For the text-containing cell, return its midpoint in [X, Y] coordinate format. 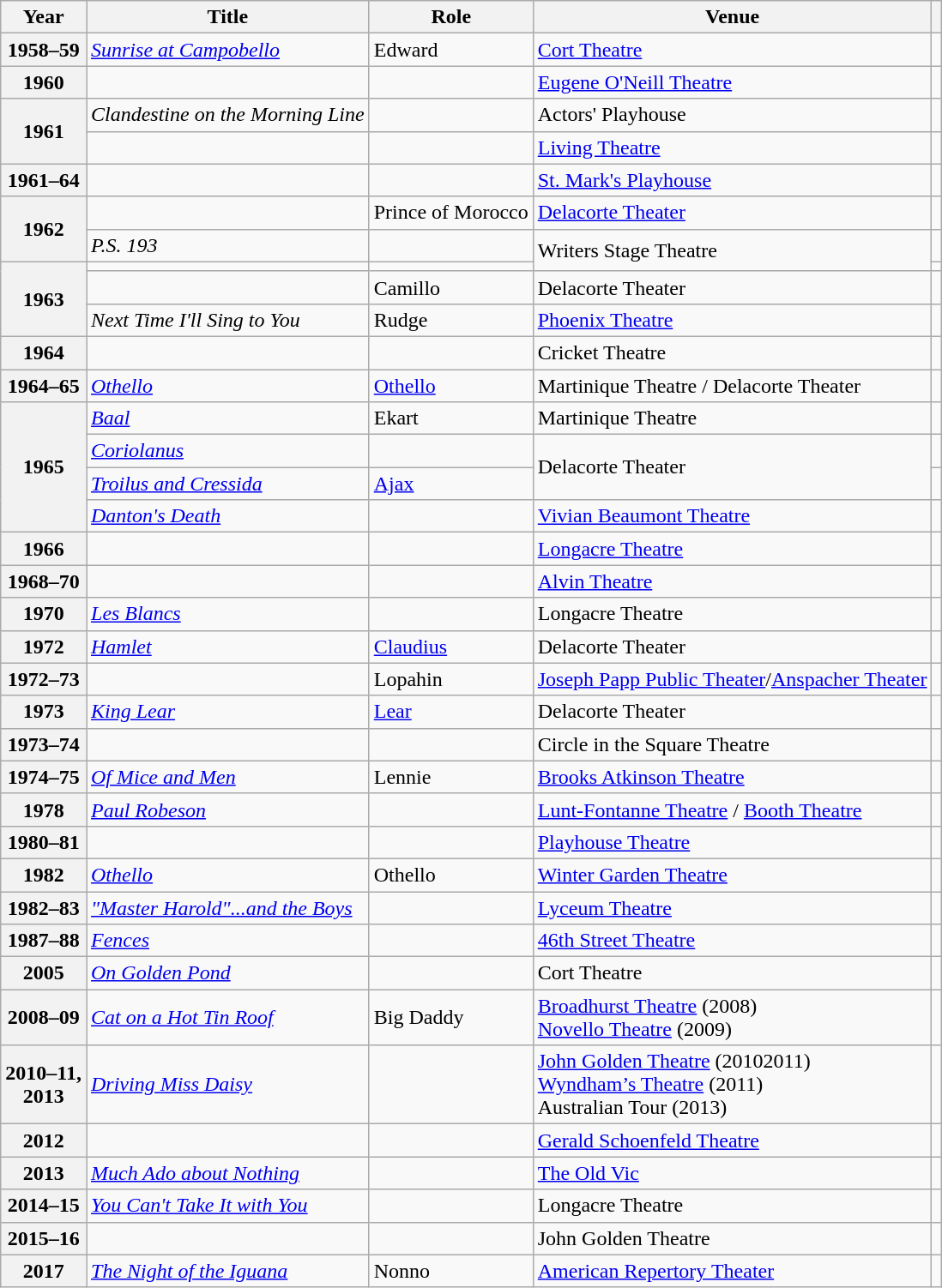
1968–70 [44, 581]
Hamlet [227, 647]
Fences [227, 941]
Of Mice and Men [227, 777]
Actors' Playhouse [733, 115]
Broadhurst Theatre (2008)Novello Theatre (2009) [733, 1017]
1958–59 [44, 50]
Lear [451, 712]
Role [451, 17]
The Night of the Iguana [227, 1271]
2005 [44, 973]
Coriolanus [227, 451]
Claudius [451, 647]
Ekart [451, 418]
On Golden Pond [227, 973]
Lyceum Theatre [733, 908]
1962 [44, 229]
Brooks Atkinson Theatre [733, 777]
Lunt-Fontanne Theatre / Booth Theatre [733, 810]
King Lear [227, 712]
Martinique Theatre / Delacorte Theater [733, 385]
Title [227, 17]
1965 [44, 467]
Troilus and Cressida [227, 484]
1973–74 [44, 744]
Camillo [451, 287]
1961–64 [44, 180]
Lennie [451, 777]
Nonno [451, 1271]
Eugene O'Neill Theatre [733, 82]
Paul Robeson [227, 810]
2015–16 [44, 1238]
P.S. 193 [227, 245]
Sunrise at Campobello [227, 50]
1982–83 [44, 908]
John Golden Theatre (20102011)Wyndham’s Theatre (2011)Australian Tour (2013) [733, 1085]
2012 [44, 1141]
Gerald Schoenfeld Theatre [733, 1141]
1980–81 [44, 842]
Baal [227, 418]
1987–88 [44, 941]
1978 [44, 810]
Venue [733, 17]
Circle in the Square Theatre [733, 744]
Living Theatre [733, 147]
1970 [44, 614]
2014–15 [44, 1206]
American Repertory Theater [733, 1271]
The Old Vic [733, 1173]
Danton's Death [227, 516]
Cricket Theatre [733, 352]
1966 [44, 549]
Driving Miss Daisy [227, 1085]
Playhouse Theatre [733, 842]
Year [44, 17]
Cat on a Hot Tin Roof [227, 1017]
Phoenix Theatre [733, 320]
Much Ado about Nothing [227, 1173]
St. Mark's Playhouse [733, 180]
Lopahin [451, 679]
"Master Harold"...and the Boys [227, 908]
Vivian Beaumont Theatre [733, 516]
1964–65 [44, 385]
Big Daddy [451, 1017]
2017 [44, 1271]
1972 [44, 647]
Writers Stage Theatre [733, 250]
Joseph Papp Public Theater/Anspacher Theater [733, 679]
1982 [44, 875]
1961 [44, 131]
2013 [44, 1173]
Edward [451, 50]
1972–73 [44, 679]
Ajax [451, 484]
1964 [44, 352]
1963 [44, 298]
Next Time I'll Sing to You [227, 320]
John Golden Theatre [733, 1238]
1960 [44, 82]
46th Street Theatre [733, 941]
Clandestine on the Morning Line [227, 115]
Rudge [451, 320]
Alvin Theatre [733, 581]
You Can't Take It with You [227, 1206]
2010–11,2013 [44, 1085]
Les Blancs [227, 614]
Martinique Theatre [733, 418]
2008–09 [44, 1017]
Winter Garden Theatre [733, 875]
1973 [44, 712]
1974–75 [44, 777]
Prince of Morocco [451, 213]
